Extract the (x, y) coordinate from the center of the cell holding the provided text.  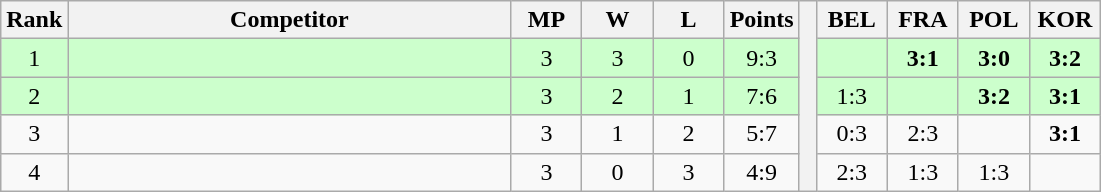
4 (34, 172)
POL (994, 20)
Rank (34, 20)
BEL (852, 20)
9:3 (762, 58)
FRA (922, 20)
Competitor (290, 20)
MP (546, 20)
3:0 (994, 58)
5:7 (762, 134)
KOR (1064, 20)
W (618, 20)
Points (762, 20)
4:9 (762, 172)
7:6 (762, 96)
L (688, 20)
0:3 (852, 134)
